Find where the given text appears and provide that cell's center as [X, Y] coordinate. 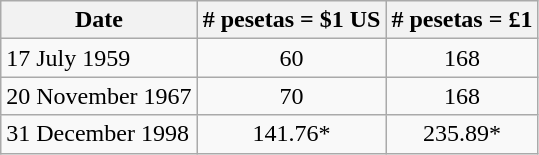
31 December 1998 [99, 134]
20 November 1967 [99, 96]
141.76* [292, 134]
Date [99, 20]
70 [292, 96]
235.89* [462, 134]
60 [292, 58]
17 July 1959 [99, 58]
# pesetas = £1 [462, 20]
# pesetas = $1 US [292, 20]
